Pinpoint the cell where the given text exists, returning its [x, y] midpoint coordinate. 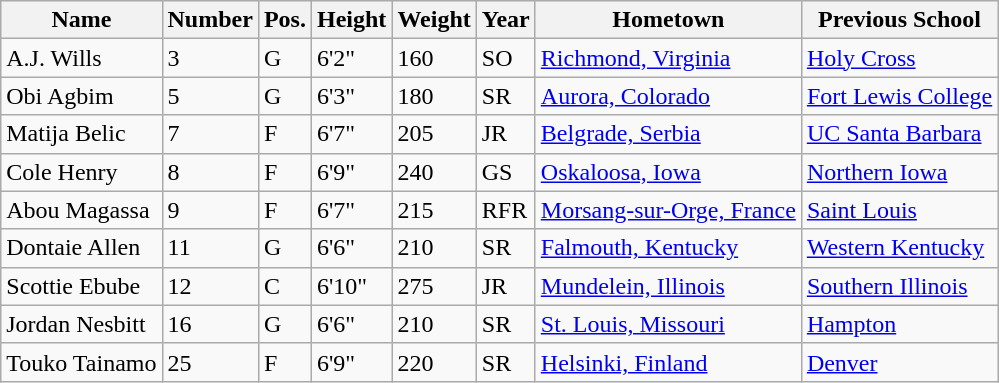
Saint Louis [899, 210]
Height [351, 20]
Weight [434, 20]
180 [434, 96]
A.J. Wills [82, 58]
Pos. [284, 20]
Hometown [668, 20]
Previous School [899, 20]
160 [434, 58]
Helsinki, Finland [668, 362]
7 [210, 134]
8 [210, 172]
Obi Agbim [82, 96]
Aurora, Colorado [668, 96]
Belgrade, Serbia [668, 134]
Name [82, 20]
Scottie Ebube [82, 286]
215 [434, 210]
SO [506, 58]
Morsang-sur-Orge, France [668, 210]
Cole Henry [82, 172]
6'2" [351, 58]
St. Louis, Missouri [668, 324]
Western Kentucky [899, 248]
25 [210, 362]
Northern Iowa [899, 172]
C [284, 286]
205 [434, 134]
Abou Magassa [82, 210]
Southern Illinois [899, 286]
12 [210, 286]
275 [434, 286]
Jordan Nesbitt [82, 324]
Dontaie Allen [82, 248]
Year [506, 20]
Touko Tainamo [82, 362]
Hampton [899, 324]
Richmond, Virginia [668, 58]
3 [210, 58]
Matija Belic [82, 134]
Mundelein, Illinois [668, 286]
240 [434, 172]
220 [434, 362]
UC Santa Barbara [899, 134]
Number [210, 20]
RFR [506, 210]
5 [210, 96]
6'3" [351, 96]
16 [210, 324]
Oskaloosa, Iowa [668, 172]
Fort Lewis College [899, 96]
9 [210, 210]
Denver [899, 362]
Holy Cross [899, 58]
11 [210, 248]
Falmouth, Kentucky [668, 248]
6'10" [351, 286]
GS [506, 172]
